Detect which cell encompasses the target text, then output its (x, y) center coordinate. 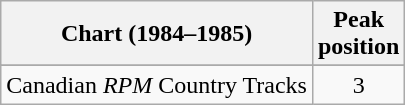
Chart (1984–1985) (157, 34)
Peakposition (358, 34)
3 (358, 85)
Canadian RPM Country Tracks (157, 85)
